Detect which cell encompasses the target text, then output its (X, Y) center coordinate. 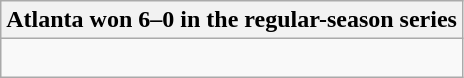
Atlanta won 6–0 in the regular-season series (232, 20)
